Return the (x, y) coordinate for the center point of the cell that contains the specified text.  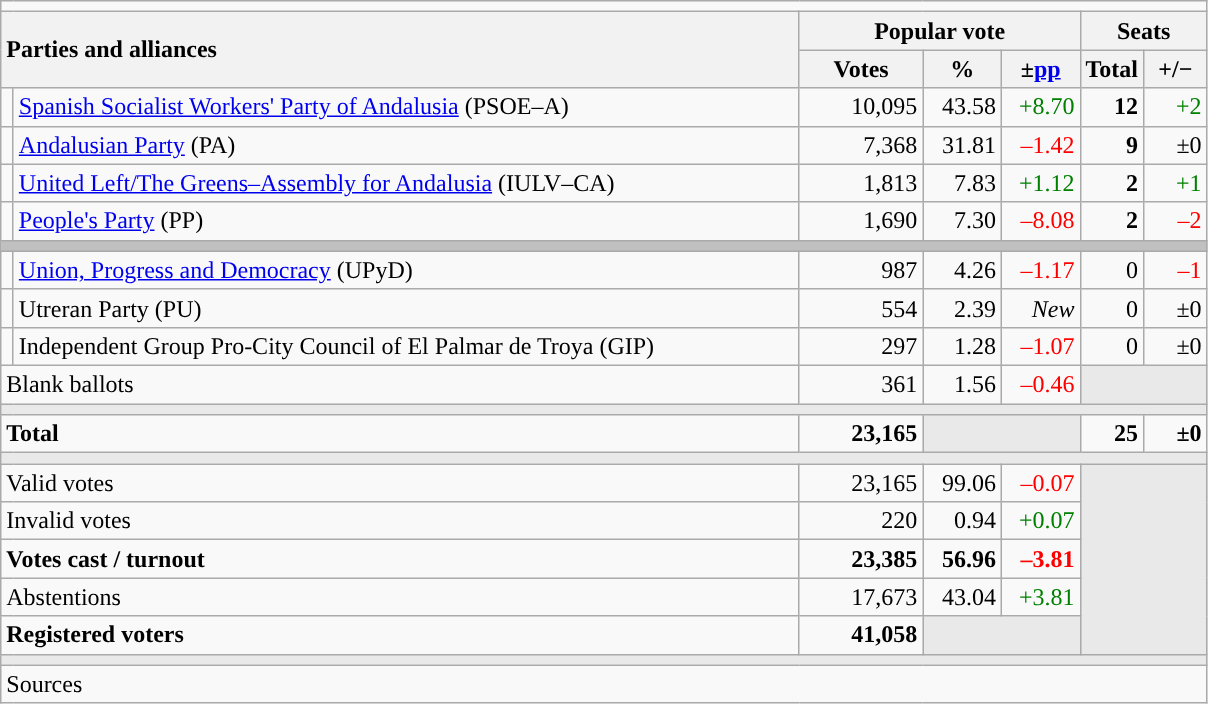
12 (1112, 107)
Valid votes (400, 483)
Seats (1144, 31)
43.58 (962, 107)
–2 (1176, 221)
–1.17 (1040, 270)
554 (861, 308)
43.04 (962, 597)
7.83 (962, 183)
7,368 (861, 145)
7.30 (962, 221)
–0.46 (1040, 384)
Parties and alliances (400, 50)
±pp (1040, 69)
Andalusian Party (PA) (406, 145)
1,813 (861, 183)
–3.81 (1040, 559)
–1.07 (1040, 346)
987 (861, 270)
220 (861, 521)
297 (861, 346)
56.96 (962, 559)
10,095 (861, 107)
+2 (1176, 107)
9 (1112, 145)
0.94 (962, 521)
Union, Progress and Democracy (UPyD) (406, 270)
1,690 (861, 221)
Independent Group Pro-City Council of El Palmar de Troya (GIP) (406, 346)
Sources (604, 684)
Votes (861, 69)
Blank ballots (400, 384)
2.39 (962, 308)
+0.07 (1040, 521)
99.06 (962, 483)
Invalid votes (400, 521)
41,058 (861, 635)
Registered voters (400, 635)
23,385 (861, 559)
–1 (1176, 270)
–1.42 (1040, 145)
31.81 (962, 145)
Popular vote (940, 31)
4.26 (962, 270)
Abstentions (400, 597)
Spanish Socialist Workers' Party of Andalusia (PSOE–A) (406, 107)
People's Party (PP) (406, 221)
New (1040, 308)
25 (1112, 434)
+1 (1176, 183)
1.56 (962, 384)
+1.12 (1040, 183)
+/− (1176, 69)
361 (861, 384)
% (962, 69)
+8.70 (1040, 107)
Utreran Party (PU) (406, 308)
–8.08 (1040, 221)
1.28 (962, 346)
+3.81 (1040, 597)
United Left/The Greens–Assembly for Andalusia (IULV–CA) (406, 183)
–0.07 (1040, 483)
17,673 (861, 597)
Votes cast / turnout (400, 559)
